Scan for the cell matching the given text and deliver its (X, Y) coordinate at center. 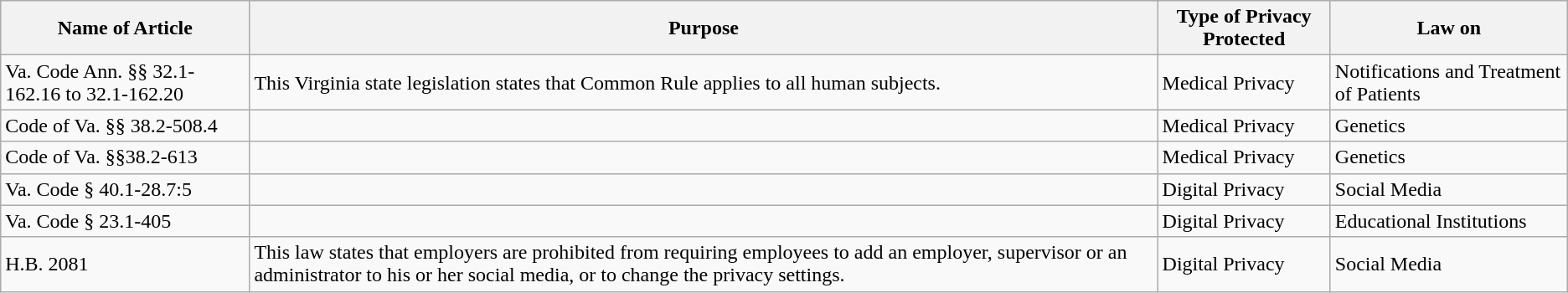
Name of Article (126, 28)
Code of Va. §§ 38.2-508.4 (126, 126)
Va. Code Ann. §§ 32.1-162.16 to 32.1-162.20 (126, 82)
Purpose (704, 28)
Code of Va. §§38.2-613 (126, 157)
Type of Privacy Protected (1244, 28)
Educational Institutions (1449, 221)
Va. Code § 23.1-405 (126, 221)
Law on (1449, 28)
Notifications and Treatment of Patients (1449, 82)
H.B. 2081 (126, 265)
Va. Code § 40.1-28.7:5 (126, 189)
This Virginia state legislation states that Common Rule applies to all human subjects. (704, 82)
